Provide the (x, y) coordinate of the cell's center where the given text is located.  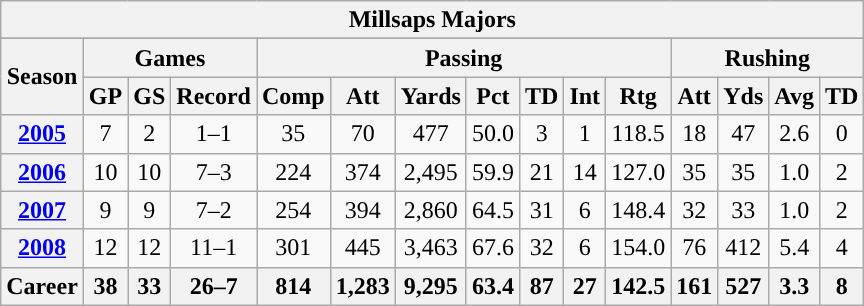
Avg (794, 96)
477 (430, 134)
5.4 (794, 248)
59.9 (492, 172)
154.0 (638, 248)
Record (214, 96)
Int (585, 96)
27 (585, 286)
Games (170, 58)
1,283 (362, 286)
1–1 (214, 134)
2,495 (430, 172)
0 (841, 134)
11–1 (214, 248)
Yards (430, 96)
7 (105, 134)
Rtg (638, 96)
GS (150, 96)
38 (105, 286)
31 (541, 210)
527 (744, 286)
47 (744, 134)
26–7 (214, 286)
445 (362, 248)
814 (293, 286)
Career (42, 286)
224 (293, 172)
2005 (42, 134)
Yds (744, 96)
87 (541, 286)
161 (694, 286)
374 (362, 172)
Season (42, 77)
1 (585, 134)
2,860 (430, 210)
142.5 (638, 286)
9,295 (430, 286)
3,463 (430, 248)
Millsaps Majors (432, 20)
Rushing (768, 58)
118.5 (638, 134)
GP (105, 96)
2007 (42, 210)
2.6 (794, 134)
3.3 (794, 286)
3 (541, 134)
8 (841, 286)
7–2 (214, 210)
148.4 (638, 210)
70 (362, 134)
Comp (293, 96)
21 (541, 172)
Passing (463, 58)
4 (841, 248)
Pct (492, 96)
50.0 (492, 134)
14 (585, 172)
64.5 (492, 210)
67.6 (492, 248)
254 (293, 210)
394 (362, 210)
2006 (42, 172)
63.4 (492, 286)
2008 (42, 248)
76 (694, 248)
7–3 (214, 172)
18 (694, 134)
301 (293, 248)
127.0 (638, 172)
412 (744, 248)
